Capture the cell that displays the provided text and extract its (X, Y) central coordinate. 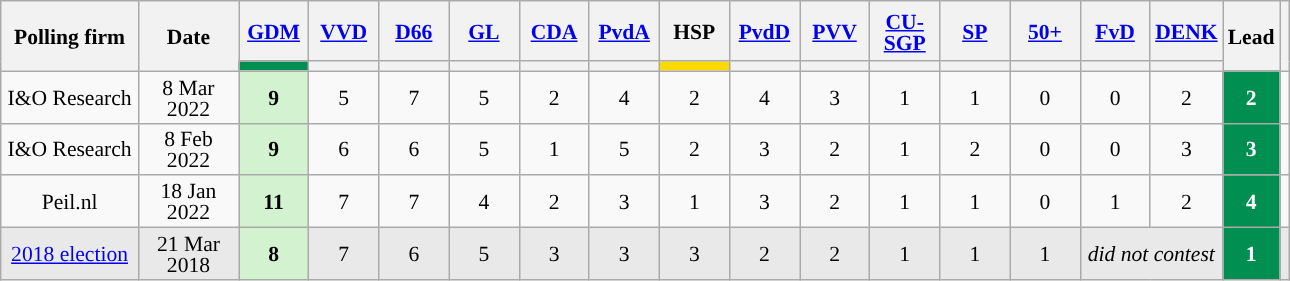
Polling firm (70, 36)
18 Jan 2022 (188, 202)
HSP (694, 31)
21 Mar 2018 (188, 254)
8 Mar 2022 (188, 97)
CU-SGP (905, 31)
Date (188, 36)
11 (273, 202)
Peil.nl (70, 202)
50+ (1045, 31)
Lead (1252, 36)
DENK (1186, 31)
SP (975, 31)
did not contest (1152, 254)
PVV (835, 31)
PvdD (764, 31)
GDM (273, 31)
8 (273, 254)
8 Feb 2022 (188, 149)
D66 (414, 31)
FvD (1115, 31)
VVD (344, 31)
PvdA (624, 31)
2018 election (70, 254)
CDA (554, 31)
GL (484, 31)
